Determine the (X, Y) coordinate at the center of the cell enclosing the given text.  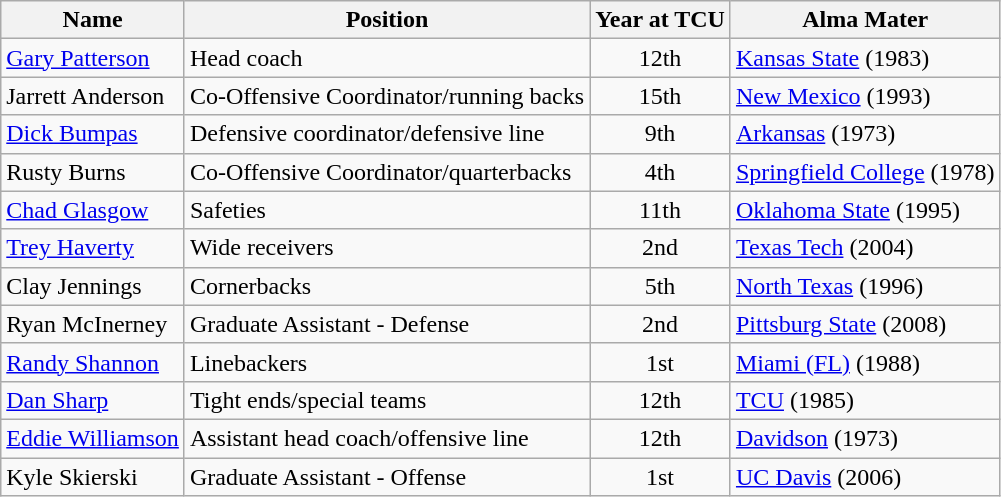
UC Davis (2006) (865, 477)
Eddie Williamson (93, 438)
Kansas State (1983) (865, 58)
Miami (FL) (1988) (865, 362)
Rusty Burns (93, 172)
New Mexico (1993) (865, 96)
Dick Bumpas (93, 134)
11th (660, 210)
Springfield College (1978) (865, 172)
Wide receivers (386, 248)
Ryan McInerney (93, 324)
Gary Patterson (93, 58)
9th (660, 134)
Trey Haverty (93, 248)
TCU (1985) (865, 400)
Davidson (1973) (865, 438)
Texas Tech (2004) (865, 248)
Jarrett Anderson (93, 96)
Graduate Assistant - Offense (386, 477)
Pittsburg State (2008) (865, 324)
Chad Glasgow (93, 210)
Randy Shannon (93, 362)
Kyle Skierski (93, 477)
Name (93, 20)
Safeties (386, 210)
Arkansas (1973) (865, 134)
Co-Offensive Coordinator/quarterbacks (386, 172)
Defensive coordinator/defensive line (386, 134)
Alma Mater (865, 20)
4th (660, 172)
Assistant head coach/offensive line (386, 438)
Position (386, 20)
Year at TCU (660, 20)
15th (660, 96)
Graduate Assistant - Defense (386, 324)
5th (660, 286)
Linebackers (386, 362)
Oklahoma State (1995) (865, 210)
Cornerbacks (386, 286)
Co-Offensive Coordinator/running backs (386, 96)
Tight ends/special teams (386, 400)
Head coach (386, 58)
North Texas (1996) (865, 286)
Clay Jennings (93, 286)
Dan Sharp (93, 400)
